Pinpoint the cell where the given text exists, returning its (X, Y) midpoint coordinate. 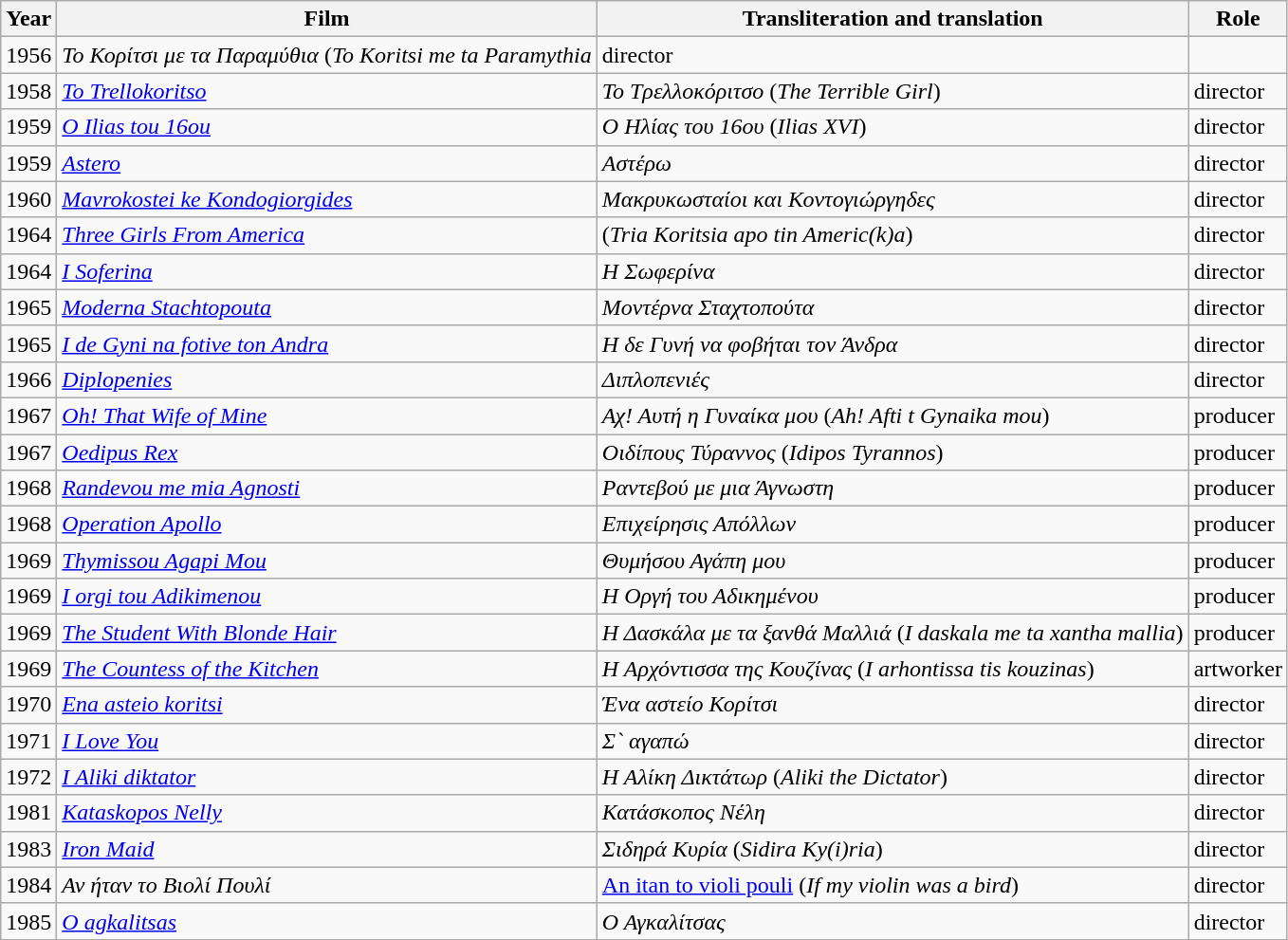
1981 (28, 813)
(Tria Koritsia apo tin Americ(k)a) (892, 235)
1983 (28, 849)
Diplopenies (327, 379)
Σ` αγαπώ (892, 741)
Σιδηρά Κυρία (Sidira Ky(i)ria) (892, 849)
Αν ήταν το Βιολί Πουλί (327, 885)
Μακρυκωσταίοι και Κοντογιώργηδες (892, 199)
Το Τρελλοκόριτσο (The Terrible Girl) (892, 91)
1958 (28, 91)
Ο Αγκαλίτσας (892, 921)
Η Αλίκη Δικτάτωρ (Aliki the Dictator) (892, 777)
Επιχείρησις Απόλλων (892, 525)
Oh! That Wife of Mine (327, 415)
artworker (1238, 669)
Moderna Stachtopouta (327, 307)
Αχ! Αυτή η Γυναίκα μου (Ah! Afti t Gynaika mou) (892, 415)
I Love You (327, 741)
Thymissou Agapi Mou (327, 561)
1966 (28, 379)
Mavrokostei ke Kondogiorgides (327, 199)
I Soferina (327, 271)
An itan to violi pouli (If my violin was a bird) (892, 885)
1971 (28, 741)
Θυμήσου Αγάπη μου (892, 561)
Kataskopos Nelly (327, 813)
Η δε Γυνή να φοβήται τον Άνδρα (892, 343)
Iron Maid (327, 849)
Αστέρω (892, 163)
1984 (28, 885)
Oedipus Rex (327, 452)
The Student With Blonde Hair (327, 633)
To Trellokoritso (327, 91)
Transliteration and translation (892, 19)
I de Gyni na fotive ton Andra (327, 343)
Διπλοπενιές (892, 379)
Ena asteio koritsi (327, 705)
1970 (28, 705)
The Countess of the Kitchen (327, 669)
I Aliki diktator (327, 777)
Κατάσκοπος Νέλη (892, 813)
1960 (28, 199)
I orgi tou Adikimenou (327, 597)
Year (28, 19)
1956 (28, 55)
Ένα αστείο Κορίτσι (892, 705)
Μοντέρνα Σταχτοπούτα (892, 307)
Οιδίπους Τύραννος (Idipos Tyrannos) (892, 452)
Film (327, 19)
O Ilias tou 16ou (327, 127)
Η Σωφερίνα (892, 271)
Operation Apollo (327, 525)
1972 (28, 777)
Three Girls From America (327, 235)
Randevou me mia Agnosti (327, 488)
Role (1238, 19)
Η Οργή του Αδικημένου (892, 597)
Astero (327, 163)
Ο Ηλίας του 16ου (Ilias XVI) (892, 127)
O agkalitsas (327, 921)
Ραντεβού με μια Άγνωστη (892, 488)
1985 (28, 921)
Η Αρχόντισσα της Κουζίνας (I arhontissa tis kouzinas) (892, 669)
Το Κορίτσι με τα Παραμύθια (To Koritsi me ta Paramythia (327, 55)
Η Δασκάλα με τα ξανθά Μαλλιά (I daskala me ta xantha mallia) (892, 633)
